Find where the given text appears and provide that cell's center as (X, Y) coordinate. 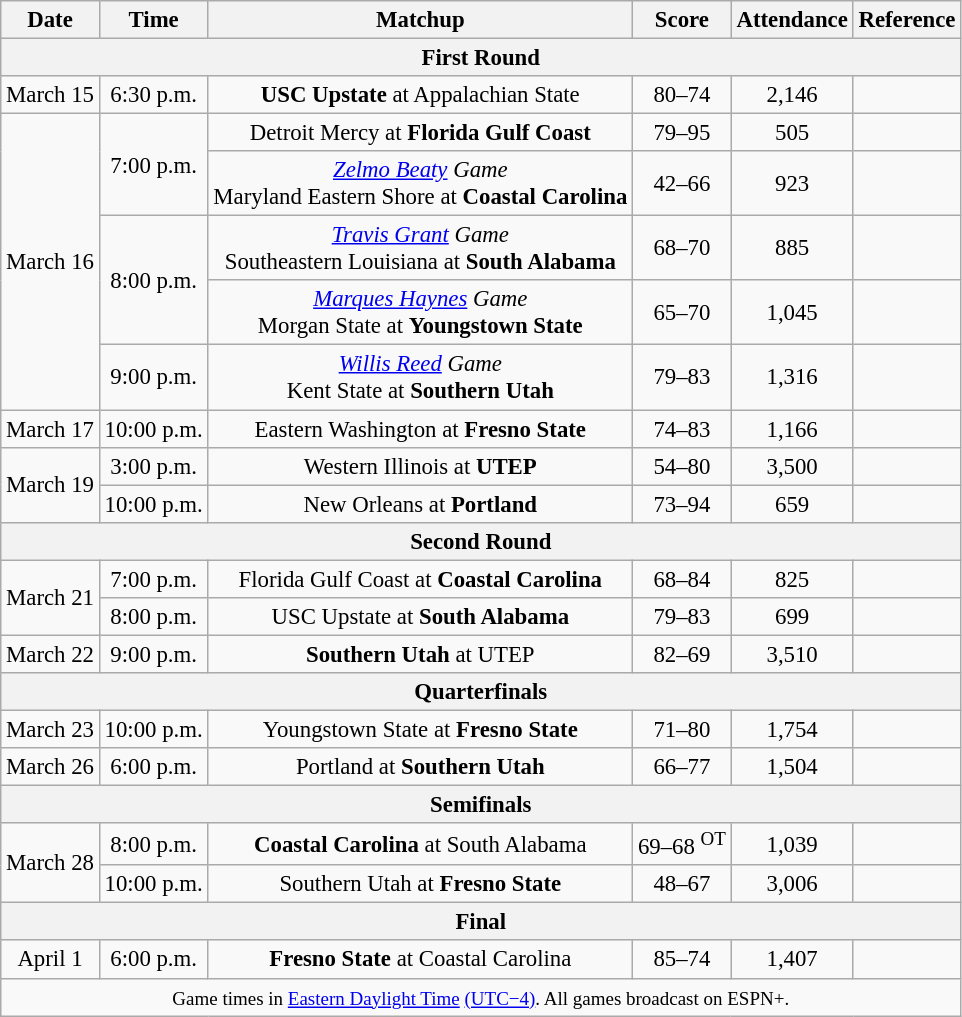
Quarterfinals (481, 692)
March 23 (50, 729)
March 17 (50, 429)
March 19 (50, 484)
71–80 (682, 729)
73–94 (682, 504)
825 (792, 579)
Western Illinois at UTEP (420, 466)
66–77 (682, 767)
Score (682, 20)
March 15 (50, 95)
Game times in Eastern Daylight Time (UTC−4). All games broadcast on ESPN+. (481, 997)
Florida Gulf Coast at Coastal Carolina (420, 579)
Coastal Carolina at South Alabama (420, 844)
New Orleans at Portland (420, 504)
923 (792, 184)
Second Round (481, 541)
82–69 (682, 654)
Zelmo Beaty GameMaryland Eastern Shore at Coastal Carolina (420, 184)
Attendance (792, 20)
Eastern Washington at Fresno State (420, 429)
2,146 (792, 95)
USC Upstate at South Alabama (420, 617)
March 16 (50, 262)
79–95 (682, 133)
Willis Reed GameKent State at Southern Utah (420, 378)
3,500 (792, 466)
March 26 (50, 767)
68–70 (682, 248)
3:00 p.m. (154, 466)
68–84 (682, 579)
3,510 (792, 654)
Semifinals (481, 805)
885 (792, 248)
1,166 (792, 429)
69–68 OT (682, 844)
74–83 (682, 429)
Youngstown State at Fresno State (420, 729)
1,504 (792, 767)
659 (792, 504)
Southern Utah at Fresno State (420, 884)
Time (154, 20)
Fresno State at Coastal Carolina (420, 960)
80–74 (682, 95)
1,045 (792, 312)
Marques Haynes GameMorgan State at Youngstown State (420, 312)
Southern Utah at UTEP (420, 654)
42–66 (682, 184)
Date (50, 20)
1,407 (792, 960)
1,039 (792, 844)
6:30 p.m. (154, 95)
Matchup (420, 20)
85–74 (682, 960)
April 1 (50, 960)
1,754 (792, 729)
USC Upstate at Appalachian State (420, 95)
Portland at Southern Utah (420, 767)
March 22 (50, 654)
Detroit Mercy at Florida Gulf Coast (420, 133)
1,316 (792, 378)
3,006 (792, 884)
Final (481, 922)
505 (792, 133)
First Round (481, 58)
699 (792, 617)
54–80 (682, 466)
Reference (907, 20)
March 21 (50, 598)
65–70 (682, 312)
48–67 (682, 884)
Travis Grant GameSoutheastern Louisiana at South Alabama (420, 248)
March 28 (50, 863)
